Search for the cell housing the specified text and yield its [x, y] center coordinate. 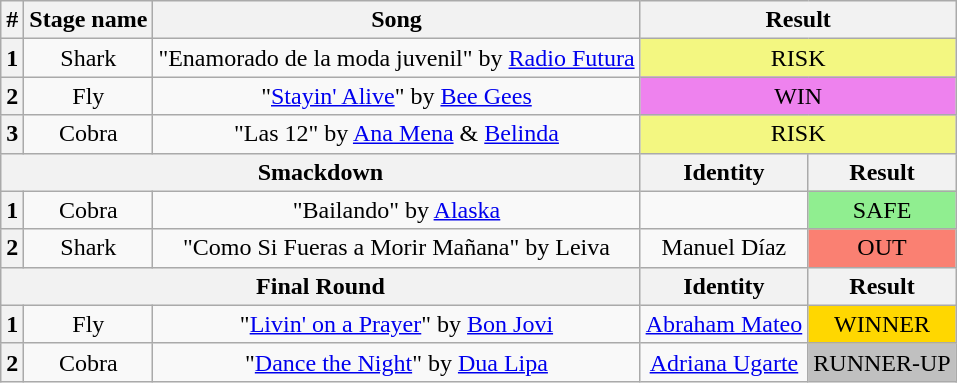
Stage name [88, 20]
"Las 12" by Ana Mena & Belinda [396, 134]
"Bailando" by Alaska [396, 210]
# [12, 20]
OUT [882, 248]
Smackdown [320, 172]
Song [396, 20]
"Stayin' Alive" by Bee Gees [396, 96]
Adriana Ugarte [724, 362]
WIN [798, 96]
SAFE [882, 210]
"Dance the Night" by Dua Lipa [396, 362]
Manuel Díaz [724, 248]
"Livin' on a Prayer" by Bon Jovi [396, 324]
3 [12, 134]
RUNNER-UP [882, 362]
Final Round [320, 286]
"Enamorado de la moda juvenil" by Radio Futura [396, 58]
Abraham Mateo [724, 324]
WINNER [882, 324]
"Como Si Fueras a Morir Mañana" by Leiva [396, 248]
